Locate the cell with the specified text and output its [x, y] center coordinate. 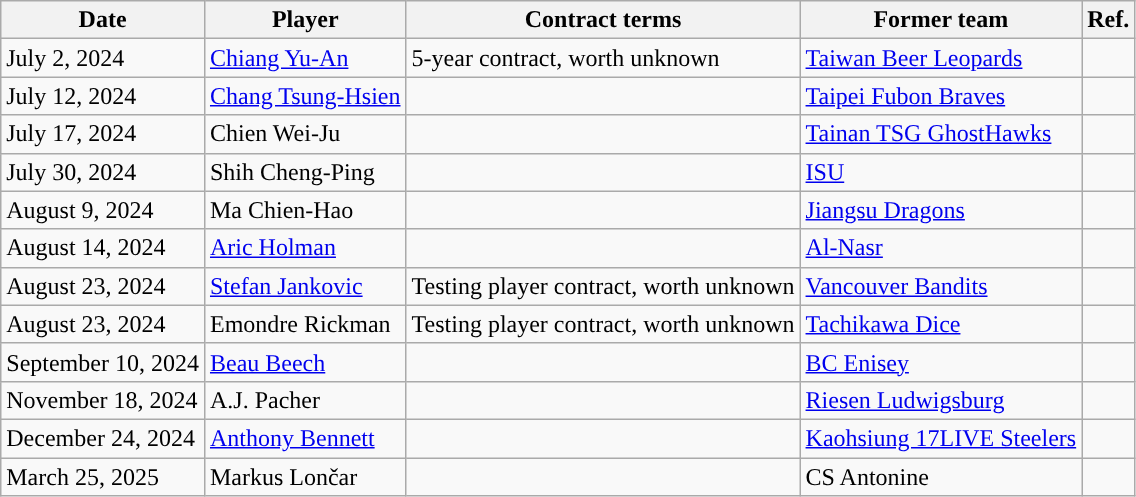
Ma Chien-Hao [305, 210]
Beau Beech [305, 362]
August 14, 2024 [103, 248]
Riesen Ludwigsburg [941, 400]
Chiang Yu-An [305, 58]
September 10, 2024 [103, 362]
Jiangsu Dragons [941, 210]
Taiwan Beer Leopards [941, 58]
Emondre Rickman [305, 324]
Aric Holman [305, 248]
July 30, 2024 [103, 172]
July 2, 2024 [103, 58]
Vancouver Bandits [941, 286]
July 17, 2024 [103, 134]
Chang Tsung-Hsien [305, 96]
Ref. [1108, 20]
5-year contract, worth unknown [603, 58]
A.J. Pacher [305, 400]
ISU [941, 172]
December 24, 2024 [103, 438]
July 12, 2024 [103, 96]
Anthony Bennett [305, 438]
Kaohsiung 17LIVE Steelers [941, 438]
Taipei Fubon Braves [941, 96]
Contract terms [603, 20]
Former team [941, 20]
Al-Nasr [941, 248]
March 25, 2025 [103, 477]
August 9, 2024 [103, 210]
Stefan Jankovic [305, 286]
Chien Wei-Ju [305, 134]
November 18, 2024 [103, 400]
CS Antonine [941, 477]
Date [103, 20]
BC Enisey [941, 362]
Tachikawa Dice [941, 324]
Tainan TSG GhostHawks [941, 134]
Player [305, 20]
Markus Lončar [305, 477]
Shih Cheng-Ping [305, 172]
